Identify which cell holds the provided text, then report its [X, Y] central coordinate. 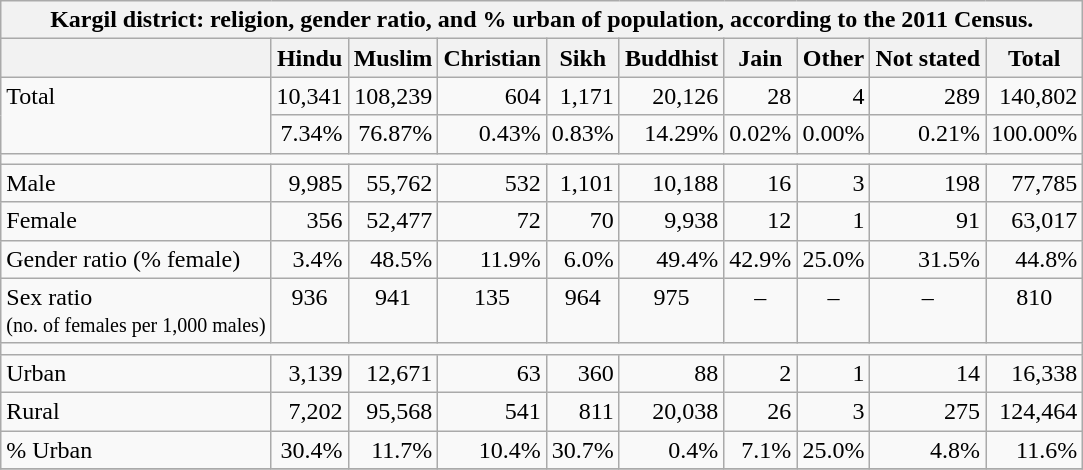
9,985 [310, 183]
10,341 [310, 96]
Male [136, 183]
28 [760, 96]
55,762 [393, 183]
964 [582, 310]
91 [928, 221]
100.00% [1034, 134]
Female [136, 221]
10.4% [492, 449]
0.4% [671, 449]
9,938 [671, 221]
Muslim [393, 58]
3,139 [310, 373]
941 [393, 310]
10,188 [671, 183]
0.21% [928, 134]
124,464 [1034, 411]
1,101 [582, 183]
42.9% [760, 259]
Hindu [310, 58]
49.4% [671, 259]
63 [492, 373]
76.87% [393, 134]
72 [492, 221]
0.00% [834, 134]
12 [760, 221]
Other [834, 58]
2 [760, 373]
Sikh [582, 58]
0.83% [582, 134]
Gender ratio (% female) [136, 259]
77,785 [1034, 183]
63,017 [1034, 221]
Jain [760, 58]
6.0% [582, 259]
811 [582, 411]
12,671 [393, 373]
Urban [136, 373]
95,568 [393, 411]
604 [492, 96]
532 [492, 183]
3.4% [310, 259]
Not stated [928, 58]
936 [310, 310]
52,477 [393, 221]
Buddhist [671, 58]
30.7% [582, 449]
7.34% [310, 134]
11.6% [1034, 449]
20,126 [671, 96]
975 [671, 310]
541 [492, 411]
810 [1034, 310]
88 [671, 373]
7,202 [310, 411]
48.5% [393, 259]
16 [760, 183]
31.5% [928, 259]
Rural [136, 411]
108,239 [393, 96]
Sex ratio (no. of females per 1,000 males) [136, 310]
198 [928, 183]
356 [310, 221]
135 [492, 310]
0.02% [760, 134]
4.8% [928, 449]
0.43% [492, 134]
14 [928, 373]
70 [582, 221]
Christian [492, 58]
289 [928, 96]
7.1% [760, 449]
Kargil district: religion, gender ratio, and % urban of population, according to the 2011 Census. [542, 20]
1,171 [582, 96]
20,038 [671, 411]
16,338 [1034, 373]
44.8% [1034, 259]
140,802 [1034, 96]
14.29% [671, 134]
4 [834, 96]
11.9% [492, 259]
% Urban [136, 449]
26 [760, 411]
275 [928, 411]
360 [582, 373]
30.4% [310, 449]
11.7% [393, 449]
